Return [X, Y] of the center of cell containing provided text 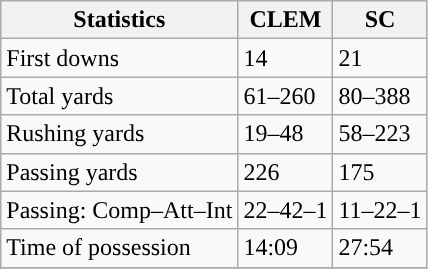
First downs [120, 58]
Rushing yards [120, 134]
SC [380, 20]
80–388 [380, 96]
Passing yards [120, 172]
11–22–1 [380, 210]
21 [380, 58]
14 [286, 58]
19–48 [286, 134]
22–42–1 [286, 210]
175 [380, 172]
Passing: Comp–Att–Int [120, 210]
61–260 [286, 96]
14:09 [286, 248]
CLEM [286, 20]
58–223 [380, 134]
27:54 [380, 248]
Statistics [120, 20]
Time of possession [120, 248]
Total yards [120, 96]
226 [286, 172]
